Determine the (X, Y) coordinate at the center of the cell enclosing the given text.  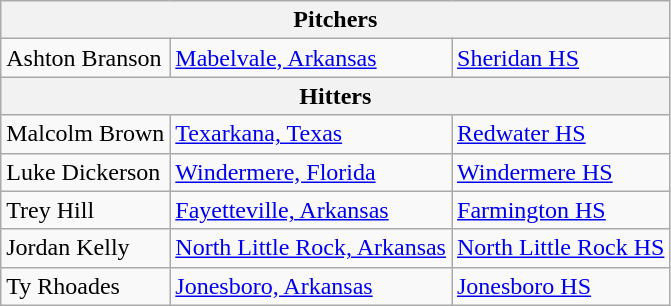
Malcolm Brown (86, 134)
Jordan Kelly (86, 248)
Mabelvale, Arkansas (311, 58)
North Little Rock, Arkansas (311, 248)
Windermere, Florida (311, 172)
Luke Dickerson (86, 172)
Pitchers (336, 20)
Hitters (336, 96)
Redwater HS (561, 134)
Farmington HS (561, 210)
Jonesboro HS (561, 286)
Fayetteville, Arkansas (311, 210)
North Little Rock HS (561, 248)
Trey Hill (86, 210)
Sheridan HS (561, 58)
Ashton Branson (86, 58)
Texarkana, Texas (311, 134)
Windermere HS (561, 172)
Ty Rhoades (86, 286)
Jonesboro, Arkansas (311, 286)
